Capture the cell that displays the provided text and extract its [X, Y] central coordinate. 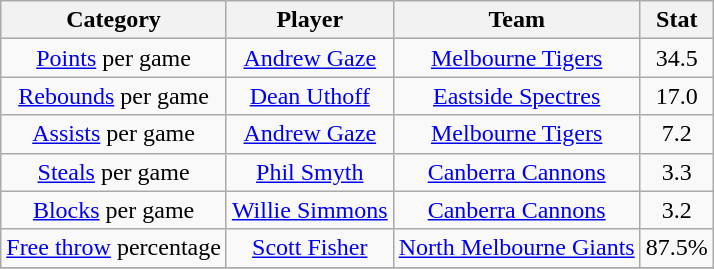
Scott Fisher [310, 248]
Phil Smyth [310, 172]
Team [516, 20]
Blocks per game [114, 210]
Eastside Spectres [516, 96]
Willie Simmons [310, 210]
Player [310, 20]
17.0 [676, 96]
Rebounds per game [114, 96]
Steals per game [114, 172]
87.5% [676, 248]
Free throw percentage [114, 248]
Assists per game [114, 134]
Dean Uthoff [310, 96]
7.2 [676, 134]
Category [114, 20]
North Melbourne Giants [516, 248]
Stat [676, 20]
3.3 [676, 172]
Points per game [114, 58]
3.2 [676, 210]
34.5 [676, 58]
